Scan for the cell matching the given text and deliver its (X, Y) coordinate at center. 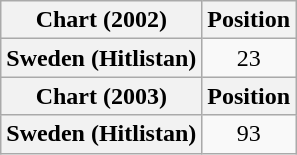
23 (249, 58)
93 (249, 134)
Chart (2002) (102, 20)
Chart (2003) (102, 96)
